Search for the cell housing the specified text and yield its [x, y] center coordinate. 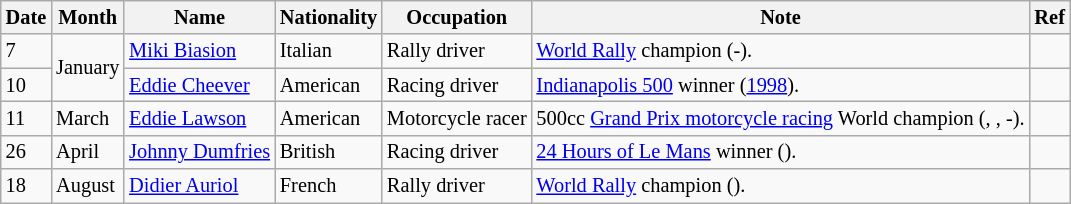
Occupation [456, 17]
French [328, 186]
Ref [1050, 17]
World Rally champion (-). [781, 51]
10 [26, 85]
Note [781, 17]
Didier Auriol [200, 186]
26 [26, 152]
Italian [328, 51]
World Rally champion (). [781, 186]
Eddie Lawson [200, 118]
11 [26, 118]
Eddie Cheever [200, 85]
April [88, 152]
18 [26, 186]
British [328, 152]
Johnny Dumfries [200, 152]
24 Hours of Le Mans winner (). [781, 152]
Motorcycle racer [456, 118]
Date [26, 17]
Nationality [328, 17]
Indianapolis 500 winner (1998). [781, 85]
August [88, 186]
March [88, 118]
Month [88, 17]
Miki Biasion [200, 51]
Name [200, 17]
January [88, 68]
7 [26, 51]
500cc Grand Prix motorcycle racing World champion (, , -). [781, 118]
